From the cell containing the given text, extract its center point as [X, Y] coordinate. 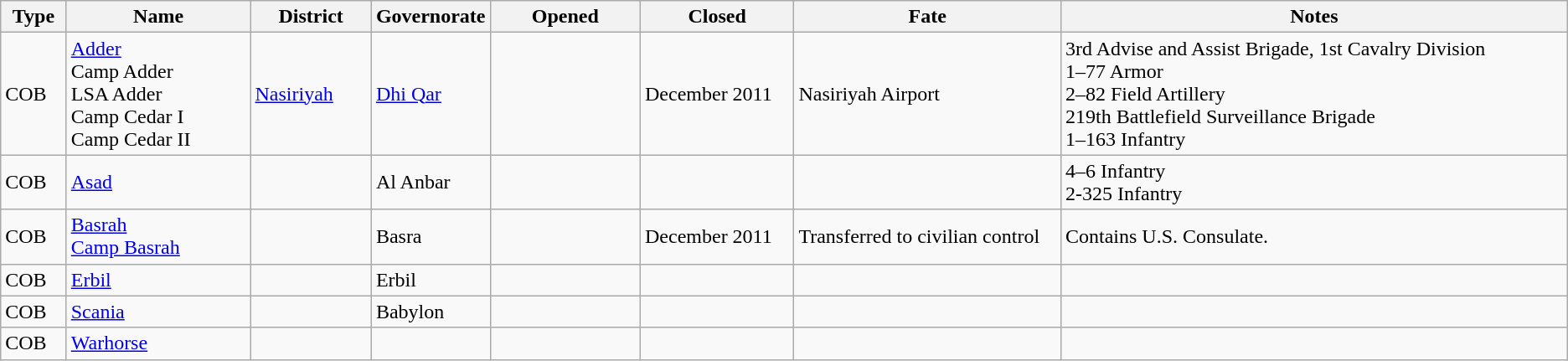
AdderCamp AdderLSA AdderCamp Cedar ICamp Cedar II [158, 94]
Transferred to civilian control [928, 236]
Contains U.S. Consulate. [1313, 236]
Name [158, 17]
Notes [1313, 17]
Asad [158, 183]
Opened [565, 17]
Babylon [431, 312]
Fate [928, 17]
Nasiriyah [311, 94]
BasrahCamp Basrah [158, 236]
Warhorse [158, 343]
Closed [717, 17]
Dhi Qar [431, 94]
Basra [431, 236]
Nasiriyah Airport [928, 94]
Governorate [431, 17]
Type [34, 17]
3rd Advise and Assist Brigade, 1st Cavalry Division1–77 Armor2–82 Field Artillery219th Battlefield Surveillance Brigade1–163 Infantry [1313, 94]
District [311, 17]
Scania [158, 312]
Al Anbar [431, 183]
4–6 Infantry2-325 Infantry [1313, 183]
